Return the [x, y] coordinate for the center point of the cell that contains the specified text.  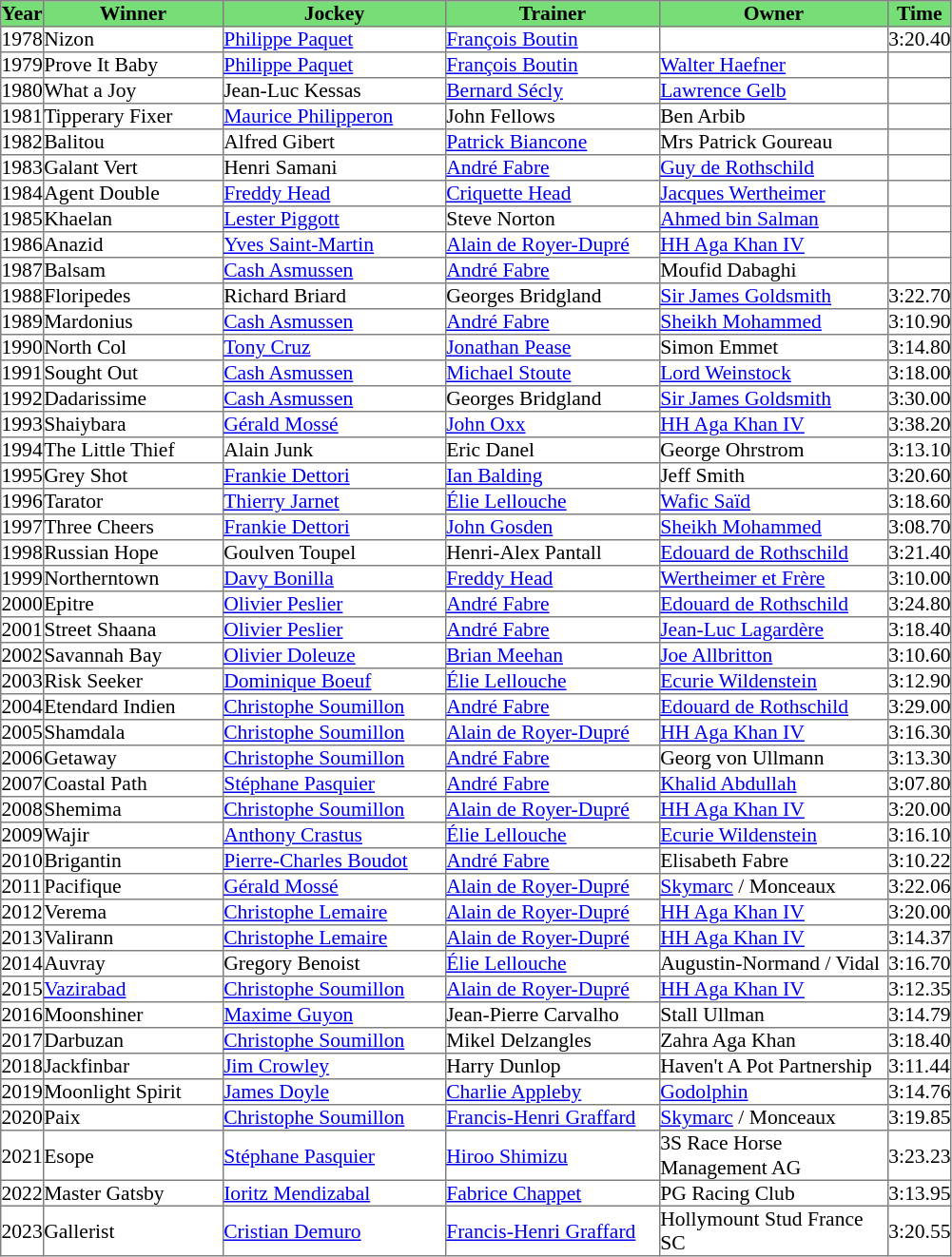
Pierre-Charles Boudot [334, 861]
Epitre [133, 605]
Dominique Boeuf [334, 681]
Shaiybara [133, 424]
Risk Seeker [133, 681]
Vazirabad [133, 989]
Wajir [133, 835]
3:23.23 [919, 1155]
1981 [23, 116]
Paix [133, 1118]
Jockey [334, 13]
2019 [23, 1092]
3:11.44 [919, 1067]
Tarator [133, 502]
1991 [23, 373]
Winner [133, 13]
Etendard Indien [133, 707]
1999 [23, 578]
Khalid Abdullah [773, 783]
3:07.80 [919, 783]
Darbuzan [133, 1040]
Hiroo Shimizu [552, 1155]
Savannah Bay [133, 656]
Yves Saint-Martin [334, 245]
Moufid Dabaghi [773, 270]
3:18.60 [919, 502]
3:14.80 [919, 348]
2002 [23, 656]
3:08.70 [919, 527]
1989 [23, 321]
Guy de Rothschild [773, 167]
3:14.79 [919, 1015]
Balitou [133, 143]
2018 [23, 1067]
3:10.22 [919, 861]
3:20.60 [919, 475]
Khaelan [133, 219]
3:13.30 [919, 759]
Tony Cruz [334, 348]
3:29.00 [919, 707]
3:16.10 [919, 835]
James Doyle [334, 1092]
Charlie Appleby [552, 1092]
Elisabeth Fabre [773, 861]
Jonathan Pease [552, 348]
Pacifique [133, 886]
Nizon [133, 40]
2003 [23, 681]
Galant Vert [133, 167]
North Col [133, 348]
3:18.00 [919, 373]
1980 [23, 91]
3:12.35 [919, 989]
Richard Briard [334, 297]
Gallerist [133, 1230]
Lester Piggott [334, 219]
Three Cheers [133, 527]
1982 [23, 143]
Fabrice Chappet [552, 1192]
George Ohrstrom [773, 451]
Anazid [133, 245]
Zahra Aga Khan [773, 1040]
Jeff Smith [773, 475]
Trainer [552, 13]
2016 [23, 1015]
Anthony Crastus [334, 835]
1993 [23, 424]
Shemima [133, 810]
3:10.90 [919, 321]
2015 [23, 989]
Prove It Baby [133, 65]
Henri-Alex Pantall [552, 553]
3:13.10 [919, 451]
Goulven Toupel [334, 553]
3:19.85 [919, 1118]
Ioritz Mendizabal [334, 1192]
2000 [23, 605]
1987 [23, 270]
Ben Arbib [773, 116]
Brian Meehan [552, 656]
3:10.00 [919, 578]
Jean-Pierre Carvalho [552, 1015]
Jim Crowley [334, 1067]
2005 [23, 732]
3:30.00 [919, 399]
Floripedes [133, 297]
2010 [23, 861]
Patrick Biancone [552, 143]
Maurice Philipperon [334, 116]
1979 [23, 65]
3:14.37 [919, 938]
Lord Weinstock [773, 373]
Hollymount Stud France SC [773, 1230]
Shamdala [133, 732]
3:16.70 [919, 964]
Valirann [133, 938]
2006 [23, 759]
Sought Out [133, 373]
John Fellows [552, 116]
2014 [23, 964]
Grey Shot [133, 475]
3:13.95 [919, 1192]
Getaway [133, 759]
2017 [23, 1040]
Lawrence Gelb [773, 91]
Mardonius [133, 321]
1990 [23, 348]
Jacques Wertheimer [773, 194]
Moonshiner [133, 1015]
John Oxx [552, 424]
3:22.70 [919, 297]
Mrs Patrick Goureau [773, 143]
1992 [23, 399]
Master Gatsby [133, 1192]
Northerntown [133, 578]
Cristian Demuro [334, 1230]
Brigantin [133, 861]
The Little Thief [133, 451]
Augustin-Normand / Vidal [773, 964]
2012 [23, 913]
Street Shaana [133, 629]
1988 [23, 297]
Jean-Luc Lagardère [773, 629]
3:21.40 [919, 553]
2022 [23, 1192]
1998 [23, 553]
Agent Double [133, 194]
2011 [23, 886]
3:24.80 [919, 605]
3:20.40 [919, 40]
Year [23, 13]
Harry Dunlop [552, 1067]
Criquette Head [552, 194]
Balsam [133, 270]
1978 [23, 40]
2007 [23, 783]
Henri Samani [334, 167]
1984 [23, 194]
Mikel Delzangles [552, 1040]
John Gosden [552, 527]
Owner [773, 13]
1995 [23, 475]
Gregory Benoist [334, 964]
Auvray [133, 964]
3S Race Horse Management AG [773, 1155]
1985 [23, 219]
3:12.90 [919, 681]
Joe Allbritton [773, 656]
3:14.76 [919, 1092]
1997 [23, 527]
What a Joy [133, 91]
Bernard Sécly [552, 91]
Jean-Luc Kessas [334, 91]
Davy Bonilla [334, 578]
2021 [23, 1155]
Thierry Jarnet [334, 502]
1994 [23, 451]
2004 [23, 707]
3:38.20 [919, 424]
Ahmed bin Salman [773, 219]
Olivier Doleuze [334, 656]
2009 [23, 835]
3:16.30 [919, 732]
PG Racing Club [773, 1192]
2008 [23, 810]
Haven't A Pot Partnership [773, 1067]
Walter Haefner [773, 65]
1996 [23, 502]
1986 [23, 245]
Time [919, 13]
1983 [23, 167]
Coastal Path [133, 783]
Jackfinbar [133, 1067]
Alain Junk [334, 451]
Simon Emmet [773, 348]
Verema [133, 913]
Godolphin [773, 1092]
Eric Danel [552, 451]
Ian Balding [552, 475]
Wafic Saïd [773, 502]
2001 [23, 629]
Esope [133, 1155]
3:20.55 [919, 1230]
Stall Ullman [773, 1015]
Dadarissime [133, 399]
Alfred Gibert [334, 143]
2020 [23, 1118]
3:22.06 [919, 886]
Michael Stoute [552, 373]
2013 [23, 938]
Tipperary Fixer [133, 116]
Moonlight Spirit [133, 1092]
Russian Hope [133, 553]
3:10.60 [919, 656]
Georg von Ullmann [773, 759]
Maxime Guyon [334, 1015]
Steve Norton [552, 219]
2023 [23, 1230]
Wertheimer et Frère [773, 578]
